Locate the cell with the specified text and output its (X, Y) center coordinate. 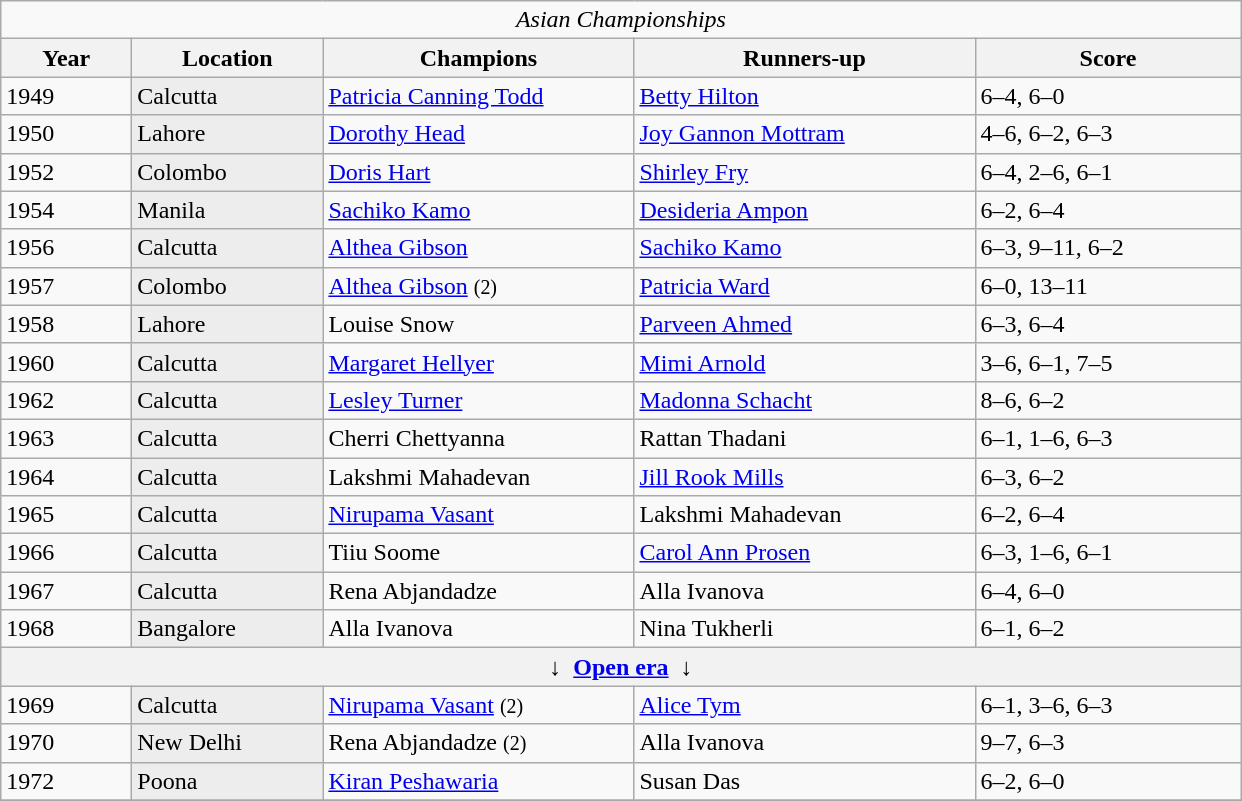
1958 (66, 324)
Kiran Peshawaria (478, 781)
1956 (66, 248)
Runners-up (804, 58)
6–2, 6–0 (1108, 781)
6–3, 9–11, 6–2 (1108, 248)
6–3, 6–2 (1108, 477)
Joy Gannon Mottram (804, 134)
1952 (66, 172)
Madonna Schacht (804, 400)
Manila (228, 210)
Althea Gibson (478, 248)
Nirupama Vasant (2) (478, 705)
Doris Hart (478, 172)
4–6, 6–2, 6–3 (1108, 134)
1969 (66, 705)
Shirley Fry (804, 172)
8–6, 6–2 (1108, 400)
6–1, 6–2 (1108, 629)
Carol Ann Prosen (804, 553)
6–1, 3–6, 6–3 (1108, 705)
Desideria Ampon (804, 210)
6–3, 6–4 (1108, 324)
9–7, 6–3 (1108, 743)
Rena Abjandadze (2) (478, 743)
Susan Das (804, 781)
6–4, 2–6, 6–1 (1108, 172)
1949 (66, 96)
1968 (66, 629)
1967 (66, 591)
Cherri Chettyanna (478, 438)
6–0, 13–11 (1108, 286)
Dorothy Head (478, 134)
Score (1108, 58)
1970 (66, 743)
1965 (66, 515)
Location (228, 58)
Lesley Turner (478, 400)
Rattan Thadani (804, 438)
Louise Snow (478, 324)
1966 (66, 553)
Jill Rook Mills (804, 477)
New Delhi (228, 743)
1954 (66, 210)
Poona (228, 781)
Althea Gibson (2) (478, 286)
1963 (66, 438)
6–3, 1–6, 6–1 (1108, 553)
3–6, 6–1, 7–5 (1108, 362)
1950 (66, 134)
Bangalore (228, 629)
1964 (66, 477)
Nirupama Vasant (478, 515)
Year (66, 58)
Parveen Ahmed (804, 324)
Margaret Hellyer (478, 362)
Patricia Canning Todd (478, 96)
1960 (66, 362)
6–1, 1–6, 6–3 (1108, 438)
Champions (478, 58)
Rena Abjandadze (478, 591)
1957 (66, 286)
Patricia Ward (804, 286)
Nina Tukherli (804, 629)
1972 (66, 781)
Mimi Arnold (804, 362)
Tiiu Soome (478, 553)
Betty Hilton (804, 96)
Asian Championships (621, 20)
1962 (66, 400)
↓ Open era ↓ (621, 667)
Alice Tym (804, 705)
